Identify which cell holds the provided text, then report its [x, y] central coordinate. 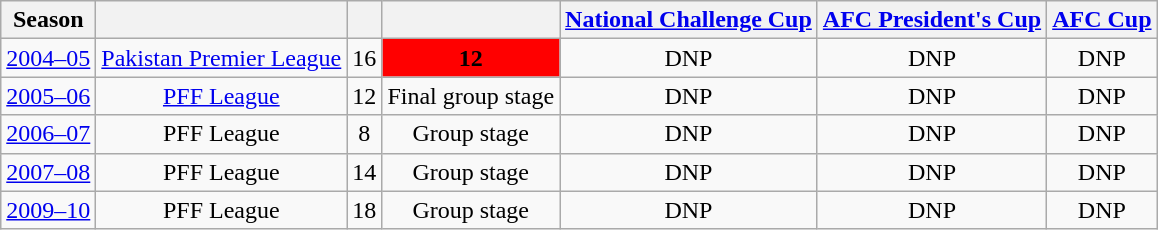
14 [364, 172]
16 [364, 58]
8 [364, 134]
AFC President's Cup [932, 20]
2005–06 [48, 96]
2009–10 [48, 210]
Season [48, 20]
2006–07 [48, 134]
Pakistan Premier League [222, 58]
2007–08 [48, 172]
18 [364, 210]
AFC Cup [1102, 20]
2004–05 [48, 58]
Final group stage [471, 96]
National Challenge Cup [689, 20]
